Locate the cell with the specified text and output its [x, y] center coordinate. 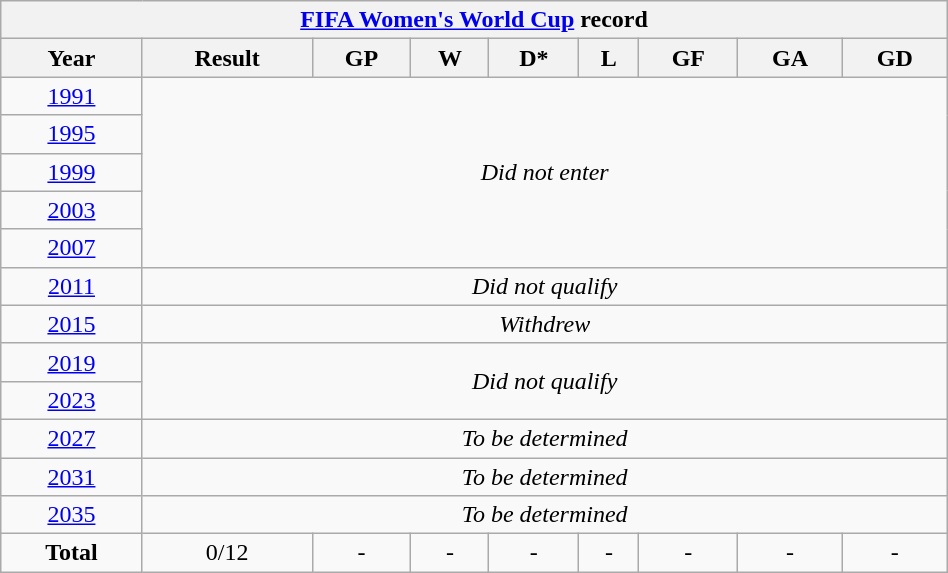
FIFA Women's World Cup record [474, 20]
D* [534, 58]
1991 [72, 96]
2027 [72, 438]
1995 [72, 134]
2015 [72, 324]
GF [688, 58]
W [450, 58]
L [609, 58]
2011 [72, 286]
Withdrew [544, 324]
2031 [72, 477]
2035 [72, 515]
Did not enter [544, 172]
Total [72, 553]
2003 [72, 210]
GD [894, 58]
Result [227, 58]
Year [72, 58]
0/12 [227, 553]
GA [790, 58]
GP [362, 58]
2007 [72, 248]
1999 [72, 172]
2019 [72, 362]
2023 [72, 400]
